Pinpoint the cell where the given text exists, returning its [X, Y] midpoint coordinate. 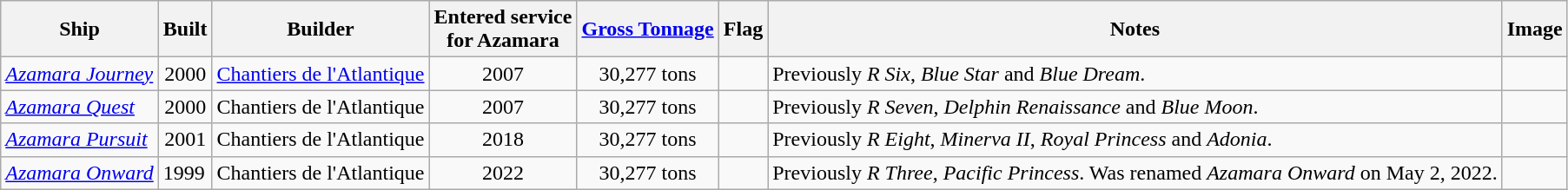
Previously R Eight, Minerva II, Royal Princess and Adonia. [1135, 140]
Azamara Pursuit [80, 140]
Flag [743, 29]
Entered servicefor Azamara [503, 29]
Previously R Seven, Delphin Renaissance and Blue Moon. [1135, 107]
Azamara Quest [80, 107]
Image [1534, 29]
2018 [503, 140]
Notes [1135, 29]
Gross Tonnage [648, 29]
2022 [503, 173]
Previously R Six, Blue Star and Blue Dream. [1135, 74]
2001 [185, 140]
Azamara Onward [80, 173]
Built [185, 29]
Ship [80, 29]
1999 [185, 173]
Previously R Three, Pacific Princess. Was renamed Azamara Onward on May 2, 2022. [1135, 173]
Builder [321, 29]
Azamara Journey [80, 74]
